Identify which cell holds the provided text, then report its (x, y) central coordinate. 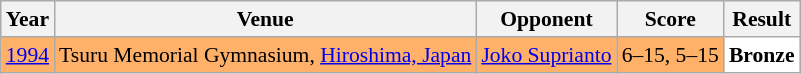
Score (670, 19)
Year (28, 19)
Tsuru Memorial Gymnasium, Hiroshima, Japan (265, 55)
Joko Suprianto (546, 55)
1994 (28, 55)
Opponent (546, 19)
Result (762, 19)
Bronze (762, 55)
Venue (265, 19)
6–15, 5–15 (670, 55)
